Output the (X, Y) coordinate of the center of the cell containing the given text.  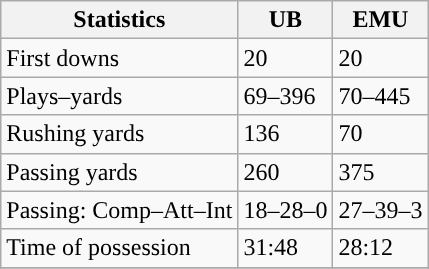
375 (380, 172)
Statistics (120, 20)
70 (380, 134)
Passing yards (120, 172)
18–28–0 (286, 210)
70–445 (380, 96)
Passing: Comp–Att–Int (120, 210)
EMU (380, 20)
260 (286, 172)
Plays–yards (120, 96)
Time of possession (120, 248)
31:48 (286, 248)
Rushing yards (120, 134)
UB (286, 20)
First downs (120, 58)
28:12 (380, 248)
136 (286, 134)
27–39–3 (380, 210)
69–396 (286, 96)
